For the text-containing cell, return its midpoint in (x, y) coordinate format. 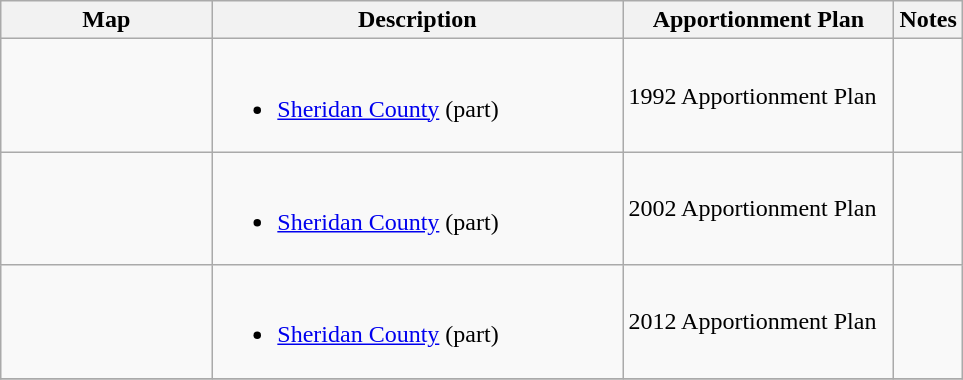
2002 Apportionment Plan (758, 208)
1992 Apportionment Plan (758, 96)
2012 Apportionment Plan (758, 322)
Description (418, 20)
Apportionment Plan (758, 20)
Map (106, 20)
Notes (928, 20)
